Scan for the cell matching the given text and deliver its (X, Y) coordinate at center. 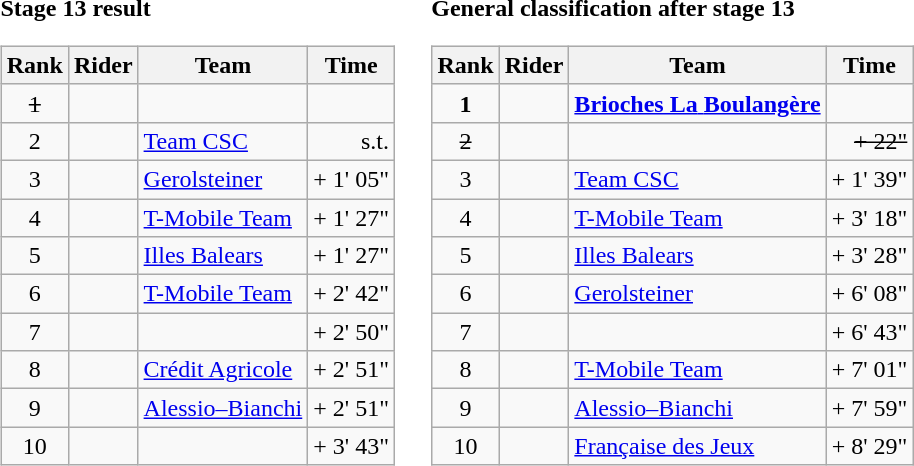
+ 3' 18" (870, 217)
Crédit Agricole (223, 370)
+ 22" (870, 141)
+ 2' 50" (352, 332)
+ 3' 43" (352, 446)
+ 6' 08" (870, 294)
+ 7' 59" (870, 408)
+ 3' 28" (870, 256)
+ 8' 29" (870, 446)
+ 7' 01" (870, 370)
s.t. (352, 141)
Brioches La Boulangère (698, 103)
+ 2' 42" (352, 294)
+ 6' 43" (870, 332)
+ 1' 05" (352, 179)
+ 1' 39" (870, 179)
Française des Jeux (698, 446)
